Return [x, y] of the center of cell containing provided text 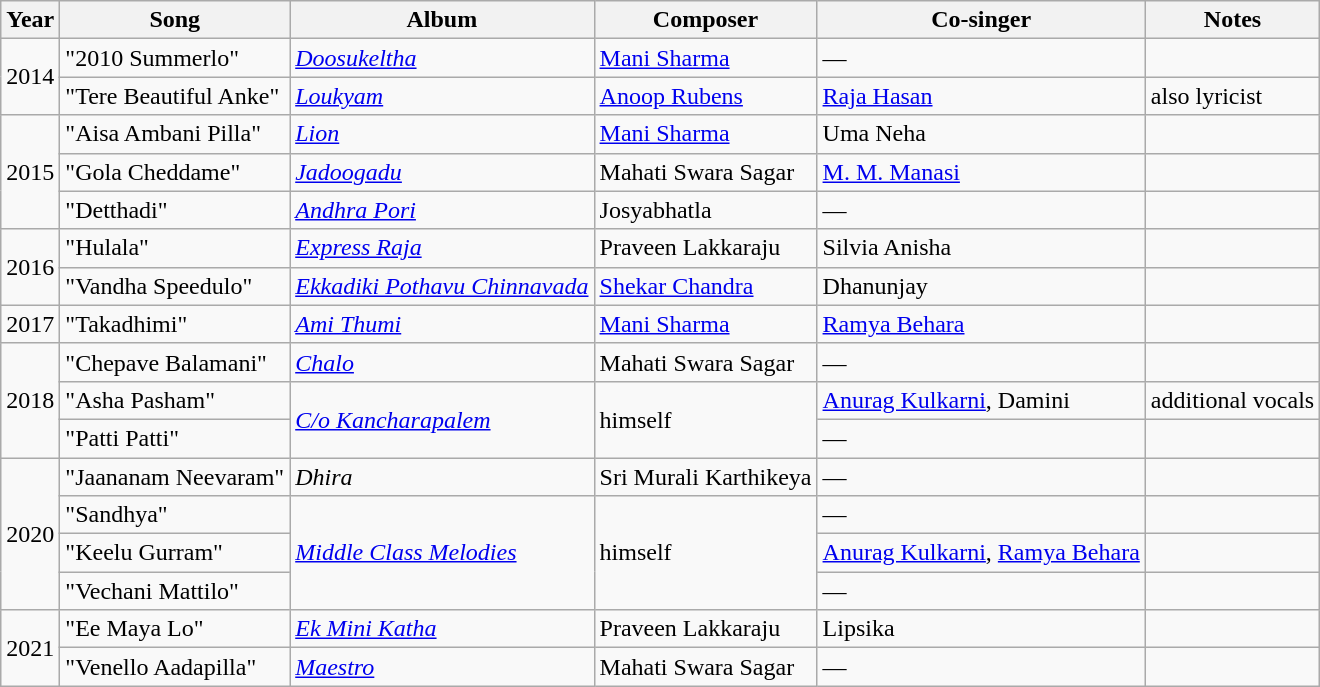
Doosukeltha [442, 58]
Raja Hasan [981, 96]
Notes [1232, 20]
Maestro [442, 667]
"Sandhya" [175, 515]
M. M. Manasi [981, 172]
"Hulala" [175, 248]
"Gola Cheddame" [175, 172]
Loukyam [442, 96]
Anurag Kulkarni, Ramya Behara [981, 553]
Uma Neha [981, 134]
Ami Thumi [442, 324]
C/o Kancharapalem [442, 419]
"Asha Pasham" [175, 400]
"Aisa Ambani Pilla" [175, 134]
Lipsika [981, 629]
Composer [706, 20]
Andhra Pori [442, 210]
Josyabhatla [706, 210]
"Takadhimi" [175, 324]
2015 [30, 172]
Album [442, 20]
Express Raja [442, 248]
"Ee Maya Lo" [175, 629]
Middle Class Melodies [442, 553]
Dhira [442, 477]
Ek Mini Katha [442, 629]
"Detthadi" [175, 210]
also lyricist [1232, 96]
"Vandha Speedulo" [175, 286]
2014 [30, 77]
"Tere Beautiful Anke" [175, 96]
Sri Murali Karthikeya [706, 477]
"Vechani Mattilo" [175, 591]
Ramya Behara [981, 324]
Lion [442, 134]
Song [175, 20]
Dhanunjay [981, 286]
"Chepave Balamani" [175, 362]
"Keelu Gurram" [175, 553]
"2010 Summerlo" [175, 58]
Anoop Rubens [706, 96]
"Venello Aadapilla" [175, 667]
Ekkadiki Pothavu Chinnavada [442, 286]
2016 [30, 267]
Silvia Anisha [981, 248]
Anurag Kulkarni, Damini [981, 400]
"Jaananam Neevaram" [175, 477]
2021 [30, 648]
Year [30, 20]
Co-singer [981, 20]
2020 [30, 534]
additional vocals [1232, 400]
Jadoogadu [442, 172]
"Patti Patti" [175, 438]
Chalo [442, 362]
Shekar Chandra [706, 286]
2018 [30, 400]
2017 [30, 324]
